For the text-containing cell, return its midpoint in [X, Y] coordinate format. 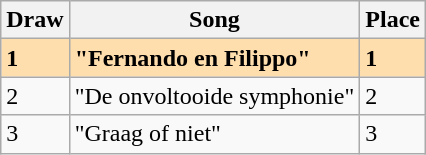
Draw [35, 20]
Song [214, 20]
"Graag of niet" [214, 134]
"Fernando en Filippo" [214, 58]
"De onvoltooide symphonie" [214, 96]
Place [393, 20]
